Detect which cell encompasses the target text, then output its [x, y] center coordinate. 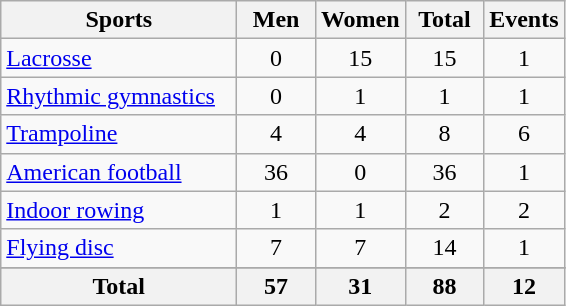
Flying disc [119, 248]
88 [444, 286]
57 [276, 286]
American football [119, 172]
Lacrosse [119, 58]
Rhythmic gymnastics [119, 96]
Indoor rowing [119, 210]
Trampoline [119, 134]
8 [444, 134]
Men [276, 20]
Events [524, 20]
Sports [119, 20]
14 [444, 248]
6 [524, 134]
Women [360, 20]
12 [524, 286]
31 [360, 286]
